Search for the cell housing the specified text and yield its (x, y) center coordinate. 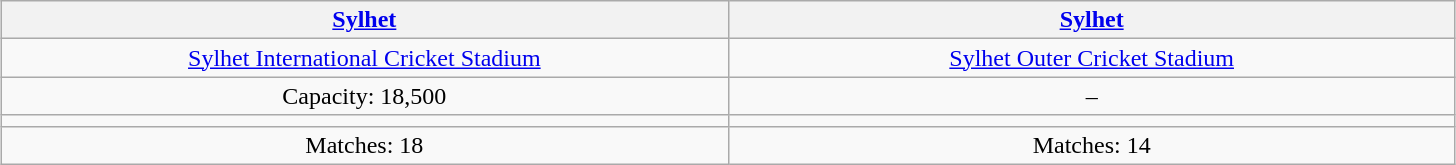
Matches: 18 (364, 145)
Sylhet International Cricket Stadium (364, 58)
Matches: 14 (1092, 145)
Sylhet Outer Cricket Stadium (1092, 58)
– (1092, 96)
Capacity: 18,500 (364, 96)
